Find where the given text appears and provide that cell's center as [x, y] coordinate. 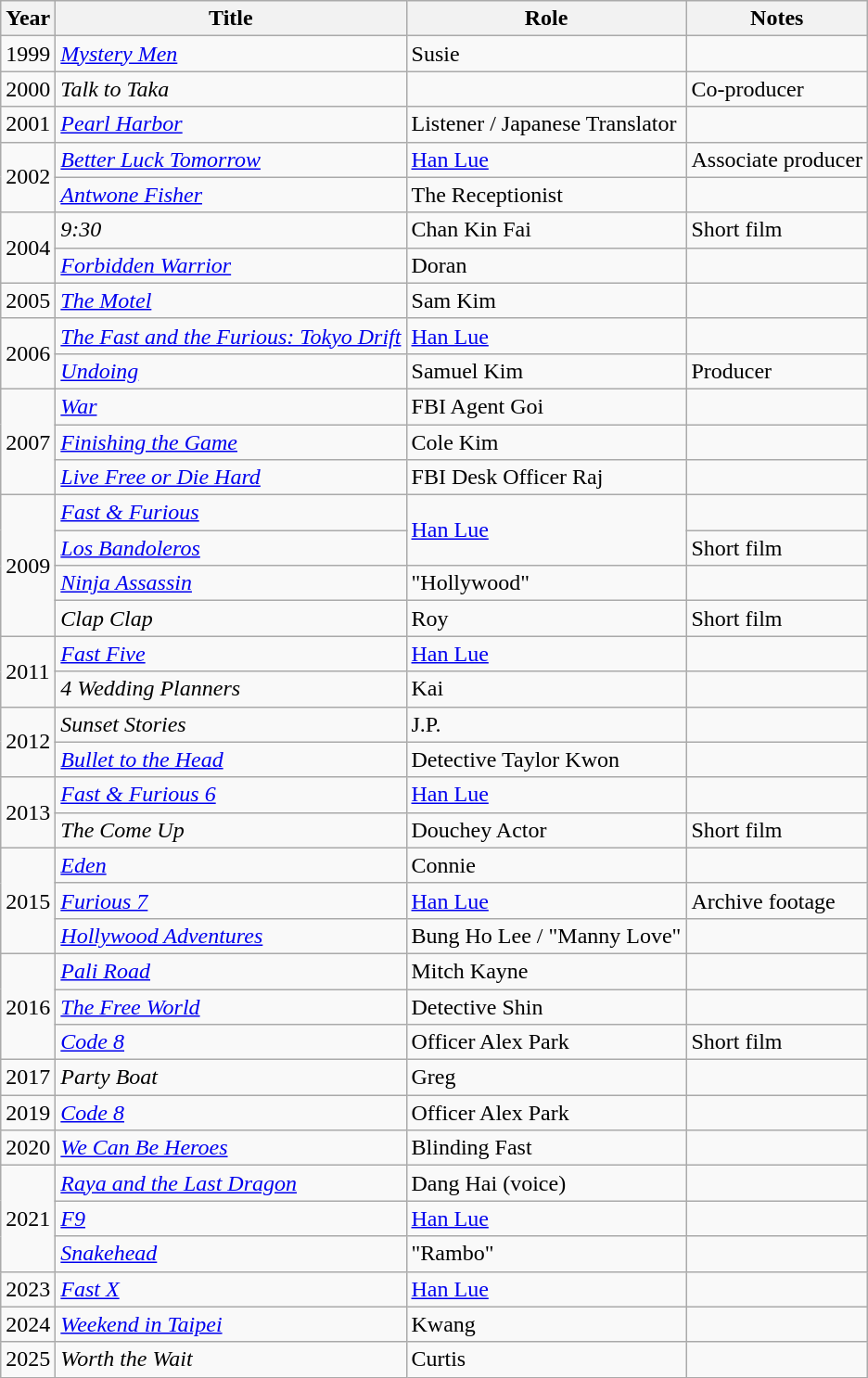
Forbidden Warrior [231, 265]
Fast X [231, 1289]
2024 [28, 1324]
Undoing [231, 371]
2025 [28, 1359]
2000 [28, 89]
Douchey Actor [546, 830]
2017 [28, 1078]
Clap Clap [231, 619]
Ninja Assassin [231, 583]
The Free World [231, 1006]
Producer [777, 371]
2012 [28, 742]
Cole Kim [546, 442]
Weekend in Taipei [231, 1324]
2020 [28, 1148]
9:30 [231, 230]
Bung Ho Lee / "Manny Love" [546, 936]
Hollywood Adventures [231, 936]
Pearl Harbor [231, 124]
Kwang [546, 1324]
Mitch Kayne [546, 971]
Bullet to the Head [231, 759]
Mystery Men [231, 54]
2005 [28, 300]
"Rambo" [546, 1254]
The Fast and the Furious: Tokyo Drift [231, 336]
Archive footage [777, 900]
2001 [28, 124]
Dang Hai (voice) [546, 1183]
Susie [546, 54]
Greg [546, 1078]
Doran [546, 265]
Detective Taylor Kwon [546, 759]
Detective Shin [546, 1006]
Pali Road [231, 971]
The Come Up [231, 830]
Los Bandoleros [231, 548]
Role [546, 19]
2002 [28, 177]
Sunset Stories [231, 724]
Samuel Kim [546, 371]
2011 [28, 671]
Notes [777, 19]
Title [231, 19]
Associate producer [777, 159]
FBI Agent Goi [546, 406]
Co-producer [777, 89]
2015 [28, 900]
2023 [28, 1289]
Party Boat [231, 1078]
1999 [28, 54]
Sam Kim [546, 300]
Blinding Fast [546, 1148]
The Receptionist [546, 195]
2007 [28, 441]
Snakehead [231, 1254]
J.P. [546, 724]
War [231, 406]
Kai [546, 689]
2021 [28, 1219]
Worth the Wait [231, 1359]
2006 [28, 353]
Live Free or Die Hard [231, 478]
Fast Five [231, 654]
Curtis [546, 1359]
2009 [28, 566]
Fast & Furious [231, 513]
Year [28, 19]
FBI Desk Officer Raj [546, 478]
4 Wedding Planners [231, 689]
The Motel [231, 300]
Furious 7 [231, 900]
Connie [546, 865]
Fast & Furious 6 [231, 795]
Eden [231, 865]
Better Luck Tomorrow [231, 159]
Roy [546, 619]
Antwone Fisher [231, 195]
Listener / Japanese Translator [546, 124]
"Hollywood" [546, 583]
Chan Kin Fai [546, 230]
2019 [28, 1113]
F9 [231, 1219]
2016 [28, 1006]
2013 [28, 812]
Raya and the Last Dragon [231, 1183]
Talk to Taka [231, 89]
Finishing the Game [231, 442]
We Can Be Heroes [231, 1148]
2004 [28, 248]
